Output the (x, y) coordinate of the center of the cell containing the given text.  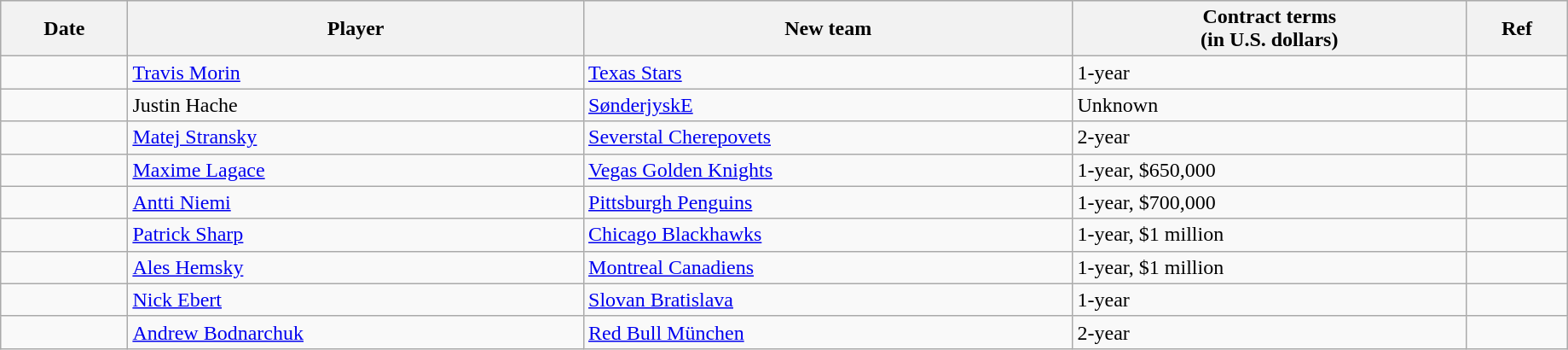
Player (356, 29)
Texas Stars (829, 73)
Travis Morin (356, 73)
Antti Niemi (356, 202)
Chicago Blackhawks (829, 235)
Vegas Golden Knights (829, 170)
Justin Hache (356, 105)
Date (65, 29)
Matej Stransky (356, 137)
Ref (1518, 29)
Severstal Cherepovets (829, 137)
Montreal Canadiens (829, 267)
1-year, $650,000 (1270, 170)
Patrick Sharp (356, 235)
Andrew Bodnarchuk (356, 332)
Red Bull München (829, 332)
SønderjyskE (829, 105)
Unknown (1270, 105)
Maxime Lagace (356, 170)
Nick Ebert (356, 300)
Slovan Bratislava (829, 300)
New team (829, 29)
Pittsburgh Penguins (829, 202)
Contract terms(in U.S. dollars) (1270, 29)
Ales Hemsky (356, 267)
1-year, $700,000 (1270, 202)
